Search for the cell housing the specified text and yield its [x, y] center coordinate. 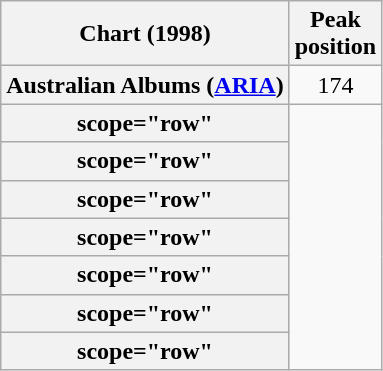
Australian Albums (ARIA) [145, 85]
Peakposition [335, 34]
174 [335, 85]
Chart (1998) [145, 34]
